From the cell containing the given text, extract its center point as (X, Y) coordinate. 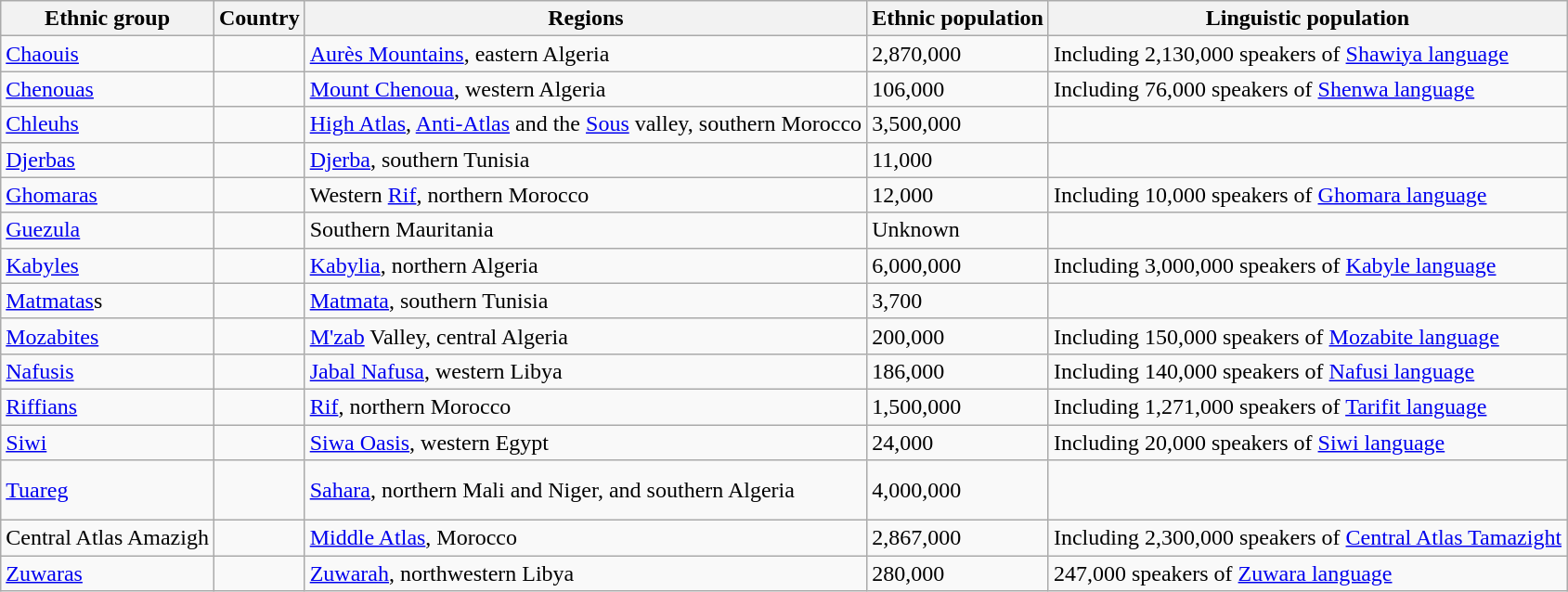
Aurès Mountains, eastern Algeria (585, 54)
12,000 (958, 195)
Central Atlas Amazigh (108, 538)
24,000 (958, 443)
Matmatass (108, 301)
Ethnic population (958, 19)
247,000 speakers of Zuwara language (1307, 573)
Tuareg (108, 490)
Riffians (108, 406)
Including 76,000 speakers of Shenwa language (1307, 89)
Guezula (108, 230)
Including 2,300,000 speakers of Central Atlas Tamazight (1307, 538)
Linguistic population (1307, 19)
Ghomaras (108, 195)
Including 140,000 speakers of Nafusi language (1307, 371)
Including 150,000 speakers of Mozabite language (1307, 336)
200,000 (958, 336)
2,867,000 (958, 538)
Including 2,130,000 speakers of Shawiya language (1307, 54)
Jabal Nafusa, western Libya (585, 371)
2,870,000 (958, 54)
Western Rif, northern Morocco (585, 195)
Matmata, southern Tunisia (585, 301)
Mount Chenoua, western Algeria (585, 89)
M'zab Valley, central Algeria (585, 336)
3,500,000 (958, 124)
Mozabites (108, 336)
Sahara, northern Mali and Niger, and southern Algeria (585, 490)
Siwi (108, 443)
Rif, northern Morocco (585, 406)
Country (259, 19)
Djerbas (108, 160)
Chaouis (108, 54)
Ethnic group (108, 19)
Siwa Oasis, western Egypt (585, 443)
Zuwaras (108, 573)
Chleuhs (108, 124)
1,500,000 (958, 406)
Unknown (958, 230)
3,700 (958, 301)
High Atlas, Anti-Atlas and the Sous valley, southern Morocco (585, 124)
Kabyles (108, 265)
Including 20,000 speakers of Siwi language (1307, 443)
Middle Atlas, Morocco (585, 538)
Djerba, southern Tunisia (585, 160)
186,000 (958, 371)
280,000 (958, 573)
106,000 (958, 89)
Regions (585, 19)
Including 1,271,000 speakers of Tarifit language (1307, 406)
Chenouas (108, 89)
Kabylia, northern Algeria (585, 265)
4,000,000 (958, 490)
Nafusis (108, 371)
Southern Mauritania (585, 230)
11,000 (958, 160)
Zuwarah, northwestern Libya (585, 573)
6,000,000 (958, 265)
Including 10,000 speakers of Ghomara language (1307, 195)
Including 3,000,000 speakers of Kabyle language (1307, 265)
